Find where the given text appears and provide that cell's center as [X, Y] coordinate. 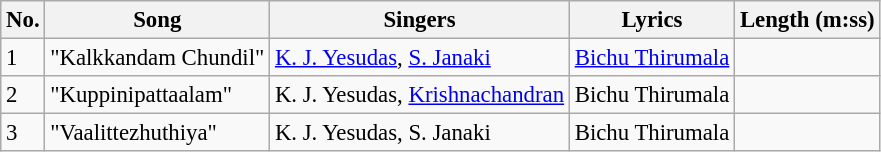
K. J. Yesudas, Krishnachandran [420, 95]
Song [158, 20]
"Kalkkandam Chundil" [158, 58]
Singers [420, 20]
Lyrics [652, 20]
"Kuppinipattaalam" [158, 95]
3 [23, 133]
Length (m:ss) [808, 20]
1 [23, 58]
2 [23, 95]
No. [23, 20]
"Vaalittezhuthiya" [158, 133]
